Pinpoint the cell where the given text exists, returning its [X, Y] midpoint coordinate. 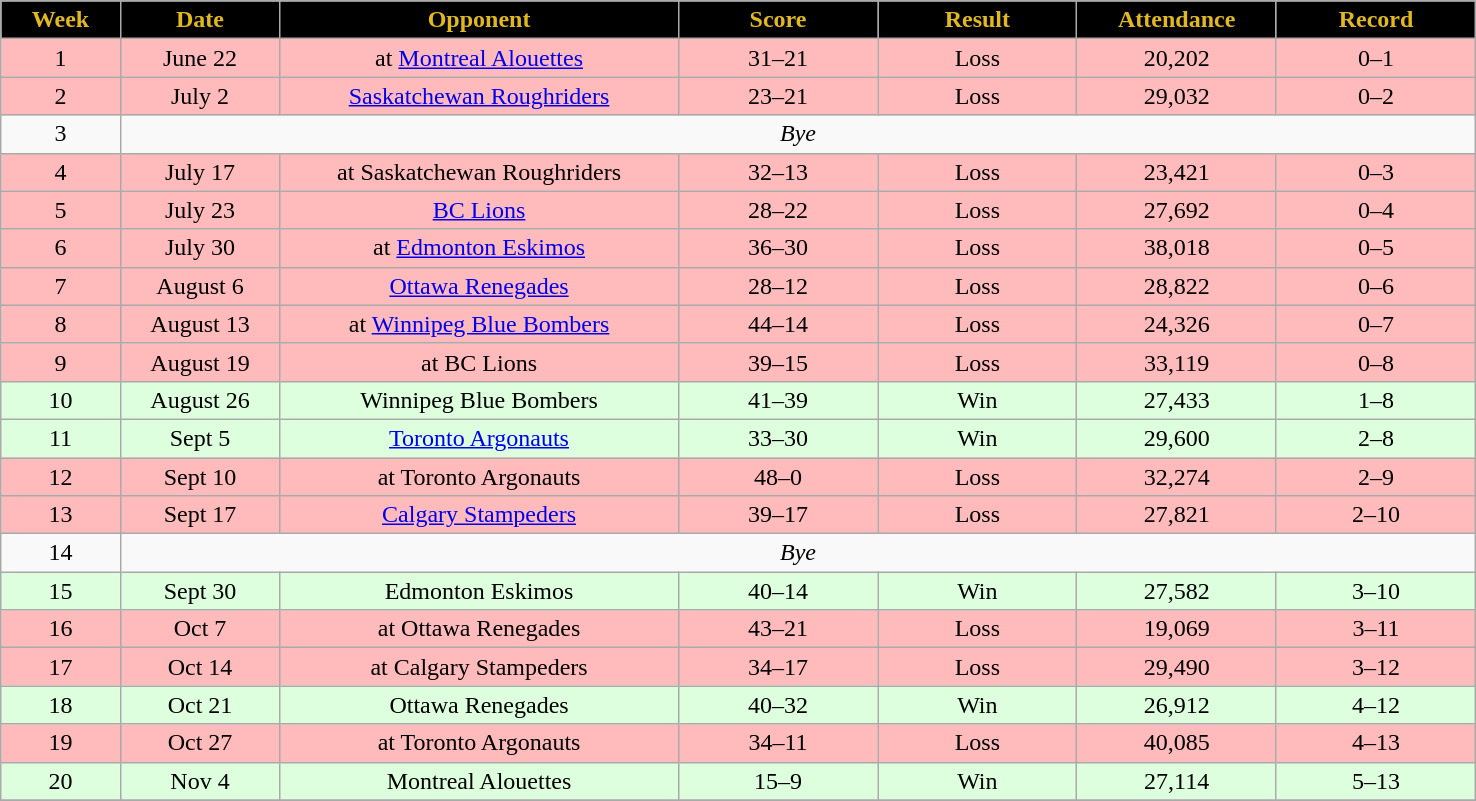
34–11 [778, 743]
14 [61, 553]
Calgary Stampeders [480, 515]
36–30 [778, 248]
Edmonton Eskimos [480, 591]
at Ottawa Renegades [480, 629]
28–22 [778, 210]
Oct 21 [200, 705]
3–11 [1376, 629]
20 [61, 781]
26,912 [1176, 705]
at Saskatchewan Roughriders [480, 172]
1–8 [1376, 400]
at Edmonton Eskimos [480, 248]
Toronto Argonauts [480, 438]
3–12 [1376, 667]
41–39 [778, 400]
28–12 [778, 286]
31–21 [778, 58]
at Winnipeg Blue Bombers [480, 324]
0–7 [1376, 324]
40–14 [778, 591]
29,600 [1176, 438]
August 26 [200, 400]
13 [61, 515]
0–3 [1376, 172]
38,018 [1176, 248]
July 23 [200, 210]
Montreal Alouettes [480, 781]
29,032 [1176, 96]
9 [61, 362]
40,085 [1176, 743]
48–0 [778, 477]
18 [61, 705]
July 17 [200, 172]
11 [61, 438]
5 [61, 210]
at Montreal Alouettes [480, 58]
6 [61, 248]
39–17 [778, 515]
0–8 [1376, 362]
28,822 [1176, 286]
32–13 [778, 172]
4–13 [1376, 743]
Oct 7 [200, 629]
Sept 10 [200, 477]
Opponent [480, 20]
Record [1376, 20]
19 [61, 743]
Nov 4 [200, 781]
33–30 [778, 438]
23,421 [1176, 172]
27,821 [1176, 515]
29,490 [1176, 667]
8 [61, 324]
27,433 [1176, 400]
Date [200, 20]
August 13 [200, 324]
20,202 [1176, 58]
at Calgary Stampeders [480, 667]
Sept 5 [200, 438]
27,582 [1176, 591]
0–2 [1376, 96]
2–9 [1376, 477]
4–12 [1376, 705]
40–32 [778, 705]
10 [61, 400]
0–5 [1376, 248]
43–21 [778, 629]
32,274 [1176, 477]
17 [61, 667]
0–1 [1376, 58]
0–6 [1376, 286]
1 [61, 58]
3 [61, 134]
Attendance [1176, 20]
Score [778, 20]
Sept 17 [200, 515]
June 22 [200, 58]
2–10 [1376, 515]
Saskatchewan Roughriders [480, 96]
3–10 [1376, 591]
Oct 27 [200, 743]
BC Lions [480, 210]
Oct 14 [200, 667]
39–15 [778, 362]
2–8 [1376, 438]
2 [61, 96]
19,069 [1176, 629]
24,326 [1176, 324]
27,114 [1176, 781]
Winnipeg Blue Bombers [480, 400]
July 30 [200, 248]
0–4 [1376, 210]
7 [61, 286]
August 6 [200, 286]
Sept 30 [200, 591]
Result [978, 20]
44–14 [778, 324]
33,119 [1176, 362]
August 19 [200, 362]
27,692 [1176, 210]
4 [61, 172]
34–17 [778, 667]
23–21 [778, 96]
Week [61, 20]
15–9 [778, 781]
July 2 [200, 96]
12 [61, 477]
5–13 [1376, 781]
at BC Lions [480, 362]
15 [61, 591]
16 [61, 629]
